Identify which cell holds the provided text, then report its [x, y] central coordinate. 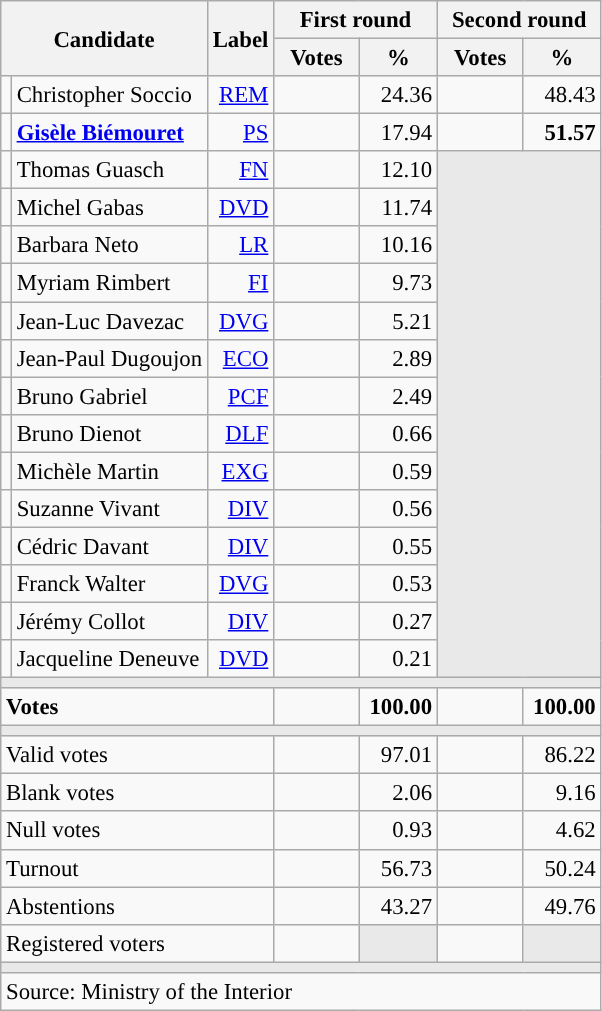
Bruno Gabriel [109, 396]
Turnout [138, 868]
First round [356, 20]
Cédric Davant [109, 546]
Candidate [104, 38]
DLF [240, 433]
2.49 [398, 396]
LR [240, 245]
FN [240, 170]
Christopher Soccio [109, 95]
FI [240, 283]
Registered voters [138, 943]
Abstentions [138, 906]
Thomas Guasch [109, 170]
9.73 [398, 283]
2.89 [398, 358]
50.24 [562, 868]
10.16 [398, 245]
0.55 [398, 546]
9.16 [562, 793]
0.53 [398, 584]
43.27 [398, 906]
Label [240, 38]
0.56 [398, 509]
Jean-Luc Davezac [109, 321]
24.36 [398, 95]
PCF [240, 396]
Null votes [138, 831]
PS [240, 133]
ECO [240, 358]
Michèle Martin [109, 471]
Valid votes [138, 755]
0.27 [398, 621]
Source: Ministry of the Interior [301, 992]
0.21 [398, 659]
Blank votes [138, 793]
17.94 [398, 133]
12.10 [398, 170]
2.06 [398, 793]
Franck Walter [109, 584]
97.01 [398, 755]
Barbara Neto [109, 245]
11.74 [398, 208]
Jean-Paul Dugoujon [109, 358]
Second round [519, 20]
0.93 [398, 831]
Michel Gabas [109, 208]
EXG [240, 471]
Jérémy Collot [109, 621]
Myriam Rimbert [109, 283]
5.21 [398, 321]
49.76 [562, 906]
REM [240, 95]
0.59 [398, 471]
0.66 [398, 433]
86.22 [562, 755]
Suzanne Vivant [109, 509]
51.57 [562, 133]
Bruno Dienot [109, 433]
Jacqueline Deneuve [109, 659]
48.43 [562, 95]
56.73 [398, 868]
Gisèle Biémouret [109, 133]
4.62 [562, 831]
